Determine the [X, Y] coordinate at the center of the cell enclosing the given text.  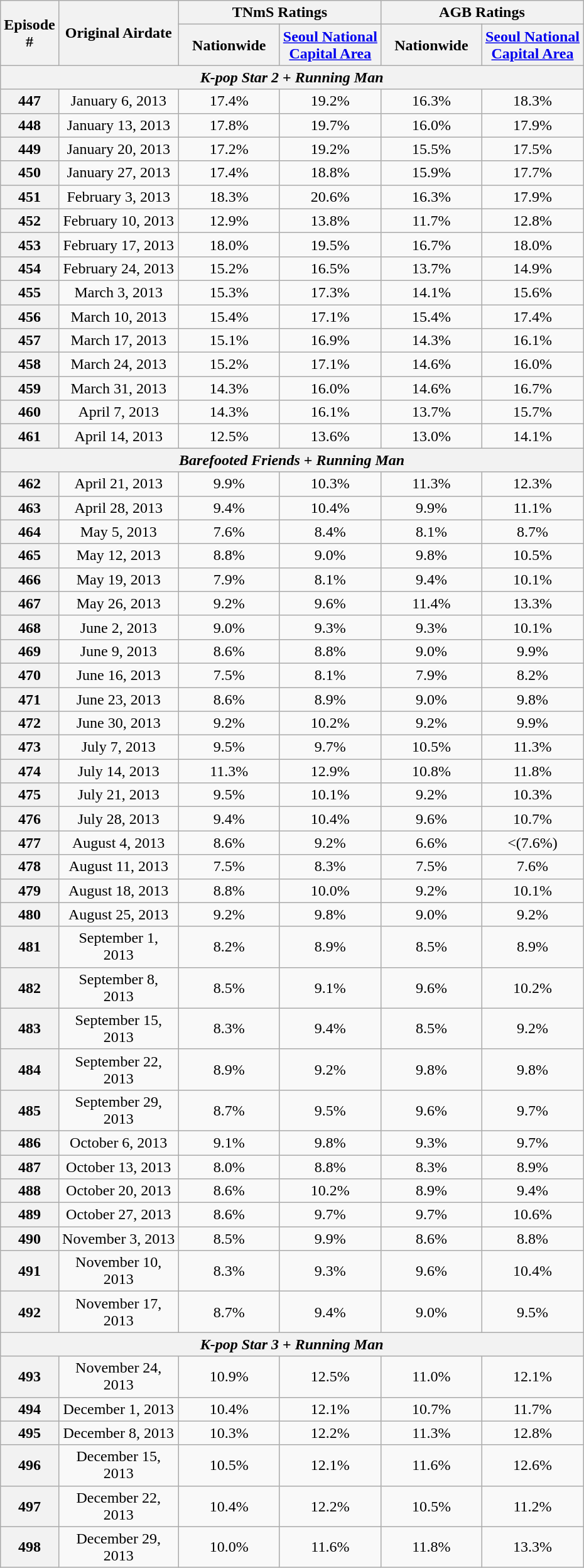
August 4, 2013 [118, 843]
10.8% [431, 771]
July 28, 2013 [118, 819]
Original Airdate [118, 33]
12.6% [533, 1466]
498 [30, 1547]
455 [30, 292]
March 10, 2013 [118, 316]
November 3, 2013 [118, 1239]
17.7% [533, 173]
454 [30, 268]
June 9, 2013 [118, 651]
14.9% [533, 268]
497 [30, 1506]
12.3% [533, 484]
8.0% [229, 1167]
June 23, 2013 [118, 699]
May 19, 2013 [118, 579]
449 [30, 149]
17.2% [229, 149]
January 6, 2013 [118, 101]
453 [30, 244]
15.6% [533, 292]
February 10, 2013 [118, 221]
483 [30, 1028]
13.6% [330, 436]
September 15, 2013 [118, 1028]
<(7.6%) [533, 843]
485 [30, 1110]
17.3% [330, 292]
November 17, 2013 [118, 1312]
19.7% [330, 125]
11.0% [431, 1376]
456 [30, 316]
6.6% [431, 843]
450 [30, 173]
September 8, 2013 [118, 988]
477 [30, 843]
20.6% [330, 197]
August 25, 2013 [118, 914]
447 [30, 101]
480 [30, 914]
October 27, 2013 [118, 1215]
June 30, 2013 [118, 723]
February 3, 2013 [118, 197]
September 22, 2013 [118, 1070]
September 1, 2013 [118, 946]
April 21, 2013 [118, 484]
488 [30, 1191]
December 1, 2013 [118, 1409]
15.5% [431, 149]
March 17, 2013 [118, 341]
February 24, 2013 [118, 268]
September 29, 2013 [118, 1110]
December 15, 2013 [118, 1466]
494 [30, 1409]
491 [30, 1271]
April 14, 2013 [118, 436]
November 10, 2013 [118, 1271]
October 13, 2013 [118, 1167]
493 [30, 1376]
May 12, 2013 [118, 556]
April 28, 2013 [118, 508]
469 [30, 651]
October 20, 2013 [118, 1191]
10.9% [229, 1376]
470 [30, 675]
Barefooted Friends + Running Man [292, 460]
478 [30, 867]
492 [30, 1312]
459 [30, 388]
11.4% [431, 603]
495 [30, 1433]
Episode # [30, 33]
468 [30, 627]
March 24, 2013 [118, 365]
15.9% [431, 173]
11.1% [533, 508]
465 [30, 556]
11.2% [533, 1506]
448 [30, 125]
K-pop Star 2 + Running Man [292, 77]
July 21, 2013 [118, 795]
October 6, 2013 [118, 1143]
15.1% [229, 341]
489 [30, 1215]
458 [30, 365]
8.4% [330, 532]
August 11, 2013 [118, 867]
481 [30, 946]
July 7, 2013 [118, 747]
January 13, 2013 [118, 125]
December 22, 2013 [118, 1506]
January 20, 2013 [118, 149]
476 [30, 819]
474 [30, 771]
January 27, 2013 [118, 173]
462 [30, 484]
475 [30, 795]
460 [30, 412]
December 29, 2013 [118, 1547]
18.8% [330, 173]
15.3% [229, 292]
464 [30, 532]
16.5% [330, 268]
457 [30, 341]
496 [30, 1466]
13.0% [431, 436]
482 [30, 988]
December 8, 2013 [118, 1433]
461 [30, 436]
487 [30, 1167]
490 [30, 1239]
March 3, 2013 [118, 292]
472 [30, 723]
August 18, 2013 [118, 891]
463 [30, 508]
486 [30, 1143]
June 16, 2013 [118, 675]
451 [30, 197]
June 2, 2013 [118, 627]
467 [30, 603]
473 [30, 747]
484 [30, 1070]
19.5% [330, 244]
16.9% [330, 341]
479 [30, 891]
May 26, 2013 [118, 603]
November 24, 2013 [118, 1376]
K-pop Star 3 + Running Man [292, 1344]
471 [30, 699]
May 5, 2013 [118, 532]
17.5% [533, 149]
July 14, 2013 [118, 771]
13.8% [330, 221]
466 [30, 579]
March 31, 2013 [118, 388]
10.6% [533, 1215]
TNmS Ratings [279, 13]
15.7% [533, 412]
17.8% [229, 125]
AGB Ratings [482, 13]
April 7, 2013 [118, 412]
452 [30, 221]
February 17, 2013 [118, 244]
